Scan for the cell matching the given text and deliver its [X, Y] coordinate at center. 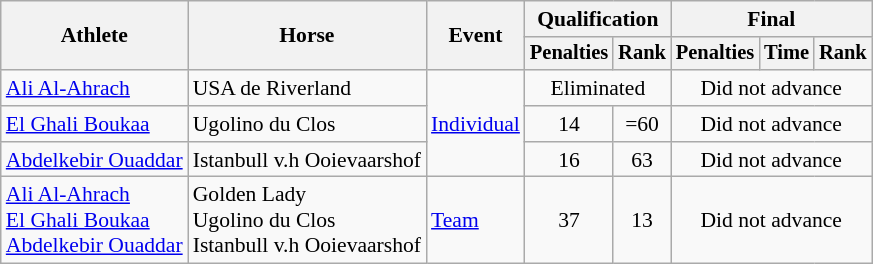
Time [786, 54]
Team [476, 220]
37 [569, 220]
Abdelkebir Ouaddar [94, 160]
Horse [307, 36]
Individual [476, 124]
Qualification [598, 19]
14 [569, 124]
Ugolino du Clos [307, 124]
16 [569, 160]
Eliminated [598, 88]
=60 [642, 124]
Ali Al-Ahrach [94, 88]
Ali Al-AhrachEl Ghali BoukaaAbdelkebir Ouaddar [94, 220]
Event [476, 36]
Golden LadyUgolino du ClosIstanbull v.h Ooievaarshof [307, 220]
Final [772, 19]
Istanbull v.h Ooievaarshof [307, 160]
63 [642, 160]
El Ghali Boukaa [94, 124]
13 [642, 220]
USA de Riverland [307, 88]
Athlete [94, 36]
